Return the [x, y] coordinate for the center point of the cell that contains the specified text.  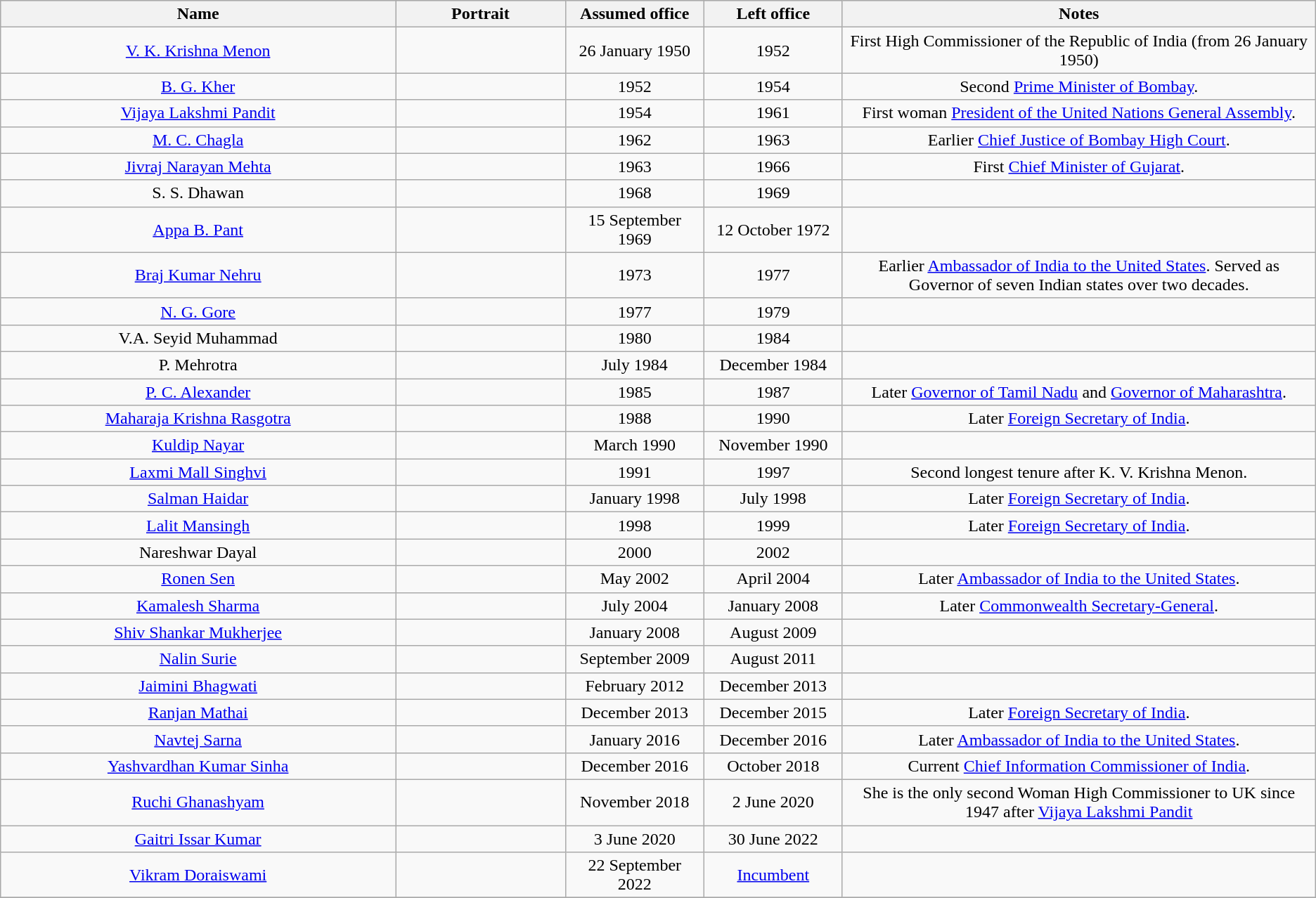
30 June 2022 [773, 838]
Kamalesh Sharma [198, 606]
May 2002 [634, 579]
1991 [634, 472]
Kuldip Nayar [198, 445]
1999 [773, 526]
July 1984 [634, 365]
1968 [634, 193]
1979 [773, 311]
Later Commonwealth Secretary-General. [1078, 606]
P. Mehrotra [198, 365]
Salman Haidar [198, 499]
1969 [773, 193]
22 September 2022 [634, 876]
March 1990 [634, 445]
Braj Kumar Nehru [198, 275]
Lalit Mansingh [198, 526]
First woman President of the United Nations General Assembly. [1078, 113]
December 1984 [773, 365]
Incumbent [773, 876]
1966 [773, 167]
V.A. Seyid Muhammad [198, 338]
1998 [634, 526]
3 June 2020 [634, 838]
Maharaja Krishna Rasgotra [198, 419]
Laxmi Mall Singhvi [198, 472]
Left office [773, 14]
Later Governor of Tamil Nadu and Governor of Maharashtra. [1078, 391]
Ruchi Ghanashyam [198, 802]
1961 [773, 113]
January 1998 [634, 499]
Vijaya Lakshmi Pandit [198, 113]
Second longest tenure after K. V. Krishna Menon. [1078, 472]
Nalin Surie [198, 659]
August 2009 [773, 632]
She is the only second Woman High Commissioner to UK since 1947 after Vijaya Lakshmi Pandit [1078, 802]
July 1998 [773, 499]
V. K. Krishna Menon [198, 51]
Name [198, 14]
26 January 1950 [634, 51]
2000 [634, 552]
Appa B. Pant [198, 229]
December 2015 [773, 712]
Yashvardhan Kumar Sinha [198, 766]
B. G. Kher [198, 86]
1984 [773, 338]
Earlier Ambassador of India to the United States. Served as Governor of seven Indian states over two decades. [1078, 275]
15 September 1969 [634, 229]
Current Chief Information Commissioner of India. [1078, 766]
Ronen Sen [198, 579]
August 2011 [773, 659]
Vikram Doraiswami [198, 876]
2002 [773, 552]
Navtej Sarna [198, 739]
1997 [773, 472]
October 2018 [773, 766]
1990 [773, 419]
Portrait [481, 14]
1962 [634, 140]
2 June 2020 [773, 802]
1980 [634, 338]
M. C. Chagla [198, 140]
1987 [773, 391]
Ranjan Mathai [198, 712]
12 October 1972 [773, 229]
April 2004 [773, 579]
1985 [634, 391]
Nareshwar Dayal [198, 552]
First High Commissioner of the Republic of India (from 26 January 1950) [1078, 51]
February 2012 [634, 686]
N. G. Gore [198, 311]
September 2009 [634, 659]
Second Prime Minister of Bombay. [1078, 86]
November 1990 [773, 445]
First Chief Minister of Gujarat. [1078, 167]
November 2018 [634, 802]
Notes [1078, 14]
P. C. Alexander [198, 391]
Assumed office [634, 14]
Jaimini Bhagwati [198, 686]
Jivraj Narayan Mehta [198, 167]
Earlier Chief Justice of Bombay High Court. [1078, 140]
Gaitri Issar Kumar [198, 838]
1973 [634, 275]
Shiv Shankar Mukherjee [198, 632]
1988 [634, 419]
July 2004 [634, 606]
S. S. Dhawan [198, 193]
January 2016 [634, 739]
